Provide the (X, Y) coordinate of the cell's center where the given text is located.  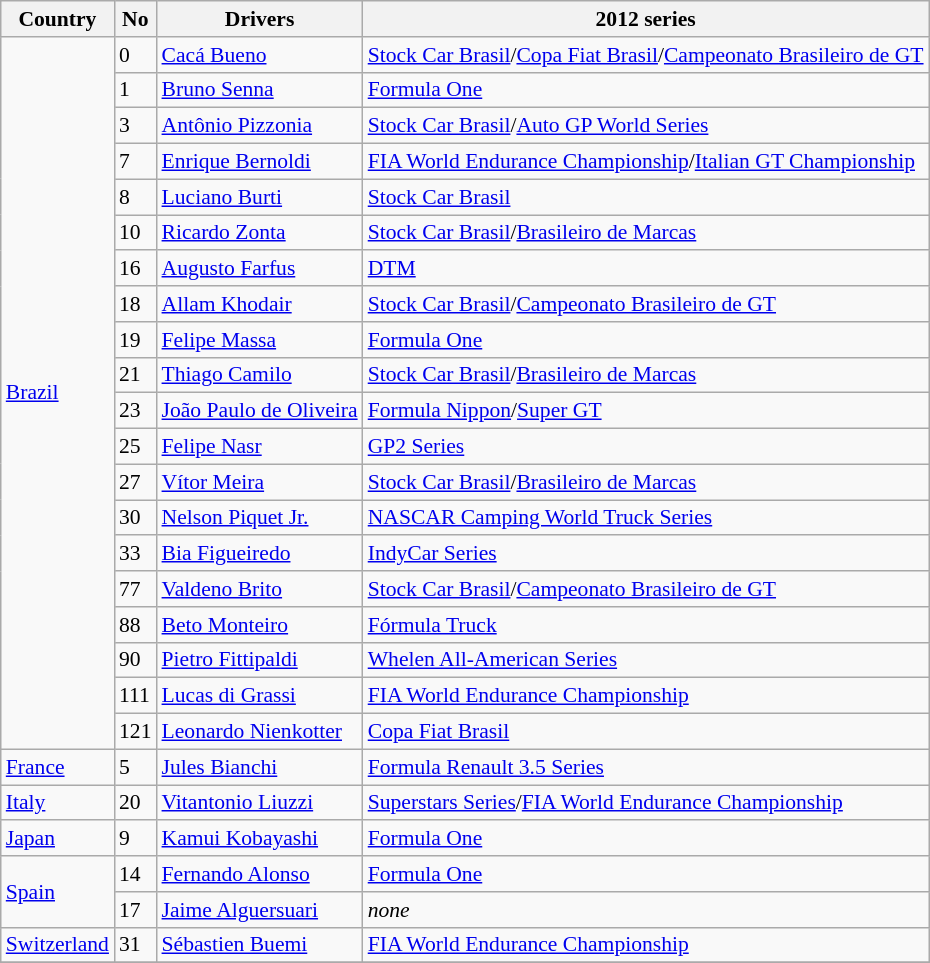
18 (136, 304)
3 (136, 126)
9 (136, 839)
Kamui Kobayashi (260, 839)
Superstars Series/FIA World Endurance Championship (646, 803)
Copa Fiat Brasil (646, 732)
Jules Bianchi (260, 767)
Brazil (58, 393)
IndyCar Series (646, 554)
77 (136, 589)
NASCAR Camping World Truck Series (646, 518)
GP2 Series (646, 447)
FIA World Endurance Championship/Italian GT Championship (646, 162)
Drivers (260, 19)
Spain (58, 892)
30 (136, 518)
2012 series (646, 19)
Whelen All-American Series (646, 660)
Formula Renault 3.5 Series (646, 767)
7 (136, 162)
Allam Khodair (260, 304)
Vitantonio Liuzzi (260, 803)
Bia Figueiredo (260, 554)
14 (136, 874)
Pietro Fittipaldi (260, 660)
88 (136, 625)
25 (136, 447)
111 (136, 696)
Valdeno Brito (260, 589)
Fórmula Truck (646, 625)
Italy (58, 803)
5 (136, 767)
19 (136, 340)
Japan (58, 839)
Bruno Senna (260, 90)
Antônio Pizzonia (260, 126)
Lucas di Grassi (260, 696)
Fernando Alonso (260, 874)
DTM (646, 269)
1 (136, 90)
33 (136, 554)
121 (136, 732)
90 (136, 660)
France (58, 767)
Jaime Alguersuari (260, 910)
Stock Car Brasil/Copa Fiat Brasil/Campeonato Brasileiro de GT (646, 55)
17 (136, 910)
31 (136, 945)
Felipe Nasr (260, 447)
16 (136, 269)
Augusto Farfus (260, 269)
10 (136, 233)
João Paulo de Oliveira (260, 411)
20 (136, 803)
Stock Car Brasil/Auto GP World Series (646, 126)
Switzerland (58, 945)
Felipe Massa (260, 340)
Sébastien Buemi (260, 945)
Ricardo Zonta (260, 233)
Nelson Piquet Jr. (260, 518)
Cacá Bueno (260, 55)
0 (136, 55)
Vítor Meira (260, 482)
Formula Nippon/Super GT (646, 411)
No (136, 19)
23 (136, 411)
27 (136, 482)
none (646, 910)
21 (136, 375)
Beto Monteiro (260, 625)
Stock Car Brasil (646, 197)
Leonardo Nienkotter (260, 732)
8 (136, 197)
Thiago Camilo (260, 375)
Enrique Bernoldi (260, 162)
Luciano Burti (260, 197)
Country (58, 19)
